Search for the cell housing the specified text and yield its (x, y) center coordinate. 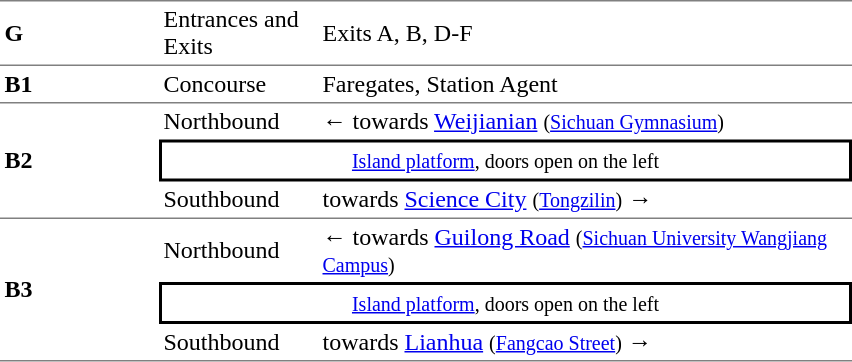
B2 (80, 162)
B3 (80, 290)
Concourse (238, 85)
← towards Weijianian (Sichuan Gymnasium) (585, 122)
towards Lianhua (Fangcao Street) → (585, 343)
G (80, 33)
← towards Guilong Road (Sichuan University Wangjiang Campus) (585, 250)
Exits A, B, D-F (585, 33)
B1 (80, 85)
Faregates, Station Agent (585, 85)
towards Science City (Tongzilin) → (585, 201)
Entrances and Exits (238, 33)
